Output the [x, y] coordinate of the center of the cell containing the given text.  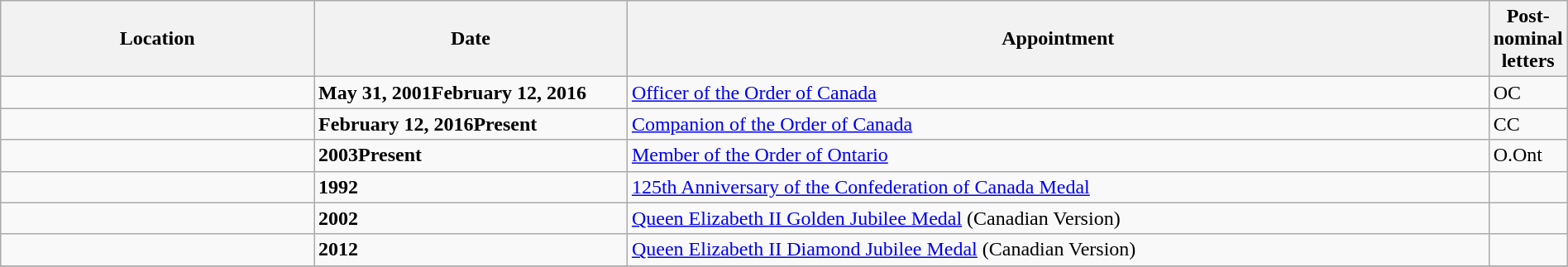
Appointment [1058, 39]
2003Present [471, 155]
May 31, 2001February 12, 2016 [471, 93]
CC [1528, 124]
Companion of the Order of Canada [1058, 124]
Officer of the Order of Canada [1058, 93]
2002 [471, 218]
Date [471, 39]
2012 [471, 250]
Queen Elizabeth II Golden Jubilee Medal (Canadian Version) [1058, 218]
Member of the Order of Ontario [1058, 155]
Post-nominal letters [1528, 39]
O.Ont [1528, 155]
February 12, 2016Present [471, 124]
Location [157, 39]
OC [1528, 93]
125th Anniversary of the Confederation of Canada Medal [1058, 187]
Queen Elizabeth II Diamond Jubilee Medal (Canadian Version) [1058, 250]
1992 [471, 187]
